Search for the cell housing the specified text and yield its (X, Y) center coordinate. 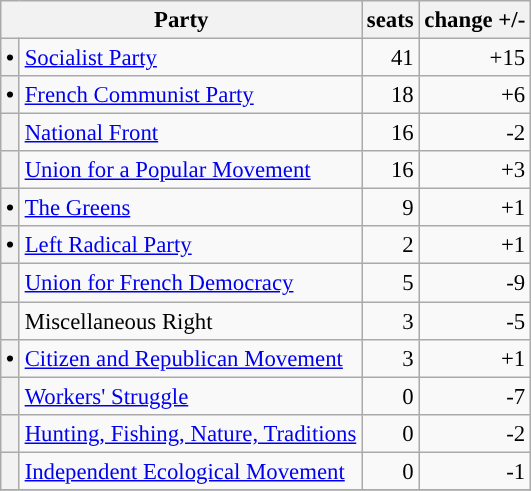
The Greens (190, 208)
seats (390, 20)
9 (390, 208)
Left Radical Party (190, 245)
2 (390, 245)
Miscellaneous Right (190, 321)
Union for French Democracy (190, 283)
Party (182, 20)
+3 (475, 170)
Workers' Struggle (190, 396)
French Communist Party (190, 95)
-5 (475, 321)
41 (390, 58)
Hunting, Fishing, Nature, Traditions (190, 433)
18 (390, 95)
Union for a Popular Movement (190, 170)
change +/- (475, 20)
Independent Ecological Movement (190, 471)
-7 (475, 396)
5 (390, 283)
+6 (475, 95)
Socialist Party (190, 58)
National Front (190, 133)
-1 (475, 471)
Citizen and Republican Movement (190, 358)
+15 (475, 58)
-9 (475, 283)
